Provide the [x, y] coordinate of the cell's center where the given text is located.  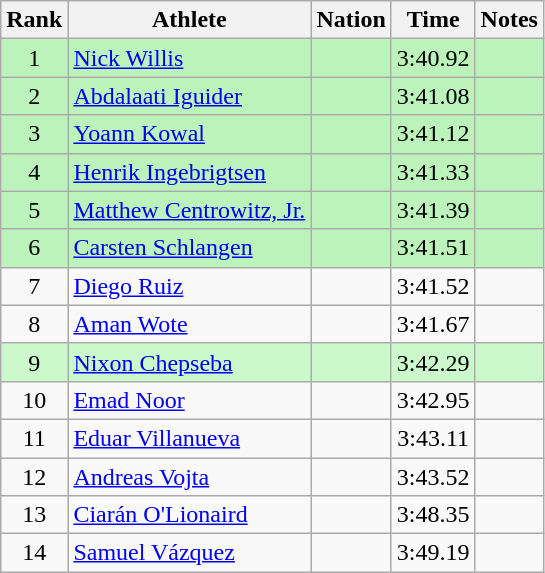
Aman Wote [190, 324]
Ciarán O'Lionaird [190, 515]
Nick Willis [190, 58]
11 [34, 438]
3:41.51 [433, 248]
Matthew Centrowitz, Jr. [190, 210]
Athlete [190, 20]
6 [34, 248]
3:49.19 [433, 553]
3:42.29 [433, 362]
3:41.39 [433, 210]
Samuel Vázquez [190, 553]
10 [34, 400]
Eduar Villanueva [190, 438]
Abdalaati Iguider [190, 96]
5 [34, 210]
14 [34, 553]
Nation [351, 20]
3:41.08 [433, 96]
3:43.11 [433, 438]
1 [34, 58]
3:40.92 [433, 58]
Yoann Kowal [190, 134]
Andreas Vojta [190, 477]
12 [34, 477]
3:48.35 [433, 515]
3:41.12 [433, 134]
3:42.95 [433, 400]
9 [34, 362]
Rank [34, 20]
Time [433, 20]
Henrik Ingebrigtsen [190, 172]
2 [34, 96]
3 [34, 134]
13 [34, 515]
3:41.52 [433, 286]
7 [34, 286]
3:43.52 [433, 477]
4 [34, 172]
Emad Noor [190, 400]
Diego Ruiz [190, 286]
3:41.67 [433, 324]
3:41.33 [433, 172]
Nixon Chepseba [190, 362]
Notes [509, 20]
8 [34, 324]
Carsten Schlangen [190, 248]
